Determine the [X, Y] coordinate at the center of the cell enclosing the given text.  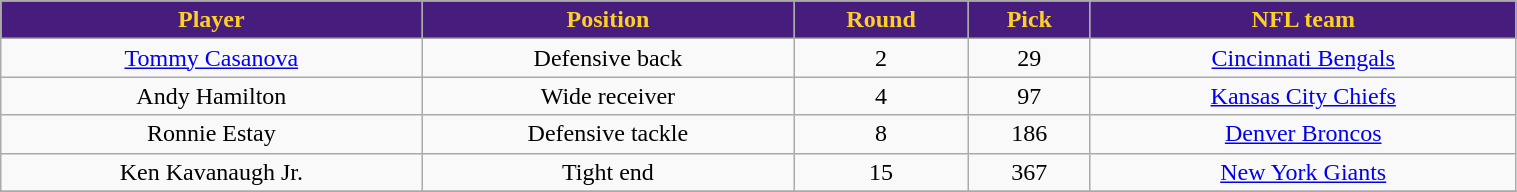
Denver Broncos [1303, 134]
8 [881, 134]
29 [1029, 58]
Defensive tackle [608, 134]
Tommy Casanova [212, 58]
Pick [1029, 20]
NFL team [1303, 20]
Tight end [608, 172]
Round [881, 20]
2 [881, 58]
New York Giants [1303, 172]
367 [1029, 172]
97 [1029, 96]
Kansas City Chiefs [1303, 96]
15 [881, 172]
Ronnie Estay [212, 134]
Cincinnati Bengals [1303, 58]
Player [212, 20]
Wide receiver [608, 96]
Position [608, 20]
Andy Hamilton [212, 96]
4 [881, 96]
186 [1029, 134]
Ken Kavanaugh Jr. [212, 172]
Defensive back [608, 58]
